Provide the [x, y] coordinate of the cell's center where the given text is located.  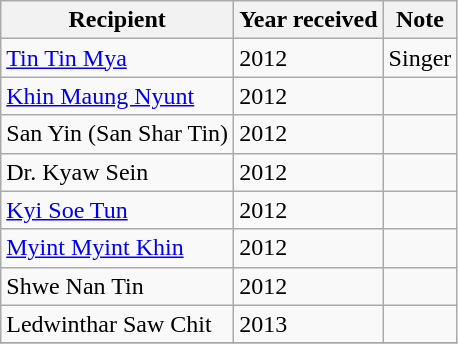
San Yin (San Shar Tin) [118, 134]
Shwe Nan Tin [118, 286]
Recipient [118, 20]
Ledwinthar Saw Chit [118, 324]
Singer [420, 58]
Dr. Kyaw Sein [118, 172]
Kyi Soe Tun [118, 210]
Year received [308, 20]
2013 [308, 324]
Khin Maung Nyunt [118, 96]
Tin Tin Mya [118, 58]
Note [420, 20]
Myint Myint Khin [118, 248]
